From the cell containing the given text, extract its center point as (x, y) coordinate. 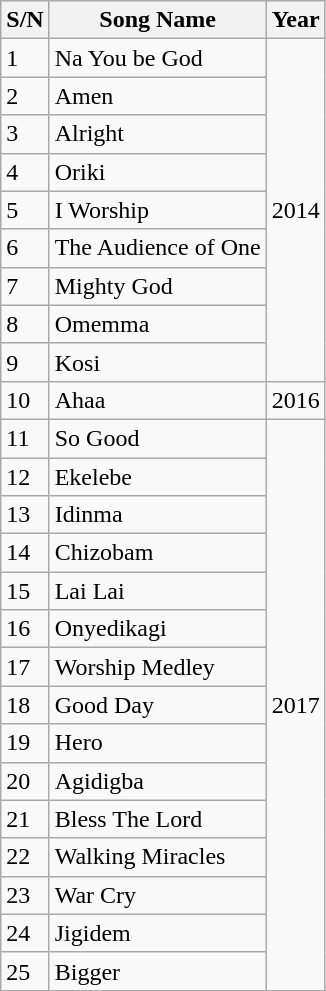
2 (25, 96)
18 (25, 705)
Chizobam (158, 553)
Jigidem (158, 933)
Hero (158, 743)
4 (25, 172)
21 (25, 819)
19 (25, 743)
17 (25, 667)
Omemma (158, 324)
War Cry (158, 895)
So Good (158, 438)
9 (25, 362)
Good Day (158, 705)
Lai Lai (158, 591)
22 (25, 857)
10 (25, 400)
25 (25, 971)
2014 (296, 210)
The Audience of One (158, 248)
8 (25, 324)
Amen (158, 96)
12 (25, 477)
Kosi (158, 362)
Agidigba (158, 781)
6 (25, 248)
Song Name (158, 20)
16 (25, 629)
Na You be God (158, 58)
Walking Miracles (158, 857)
2017 (296, 704)
Alright (158, 134)
I Worship (158, 210)
11 (25, 438)
Idinma (158, 515)
3 (25, 134)
20 (25, 781)
Ahaa (158, 400)
Bigger (158, 971)
Onyedikagi (158, 629)
23 (25, 895)
15 (25, 591)
Worship Medley (158, 667)
Year (296, 20)
Mighty God (158, 286)
14 (25, 553)
Ekelebe (158, 477)
2016 (296, 400)
13 (25, 515)
5 (25, 210)
Bless The Lord (158, 819)
Oriki (158, 172)
24 (25, 933)
7 (25, 286)
1 (25, 58)
S/N (25, 20)
